Return [x, y] of the center of cell containing provided text 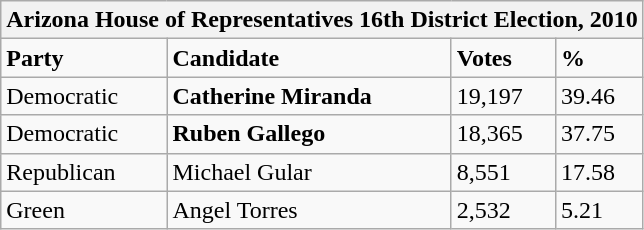
Catherine Miranda [309, 96]
Ruben Gallego [309, 134]
Angel Torres [309, 210]
19,197 [503, 96]
17.58 [599, 172]
5.21 [599, 210]
39.46 [599, 96]
37.75 [599, 134]
18,365 [503, 134]
Green [84, 210]
Arizona House of Representatives 16th District Election, 2010 [322, 20]
Michael Gular [309, 172]
Party [84, 58]
2,532 [503, 210]
Republican [84, 172]
Candidate [309, 58]
% [599, 58]
Votes [503, 58]
8,551 [503, 172]
